Identify which cell holds the provided text, then report its [X, Y] central coordinate. 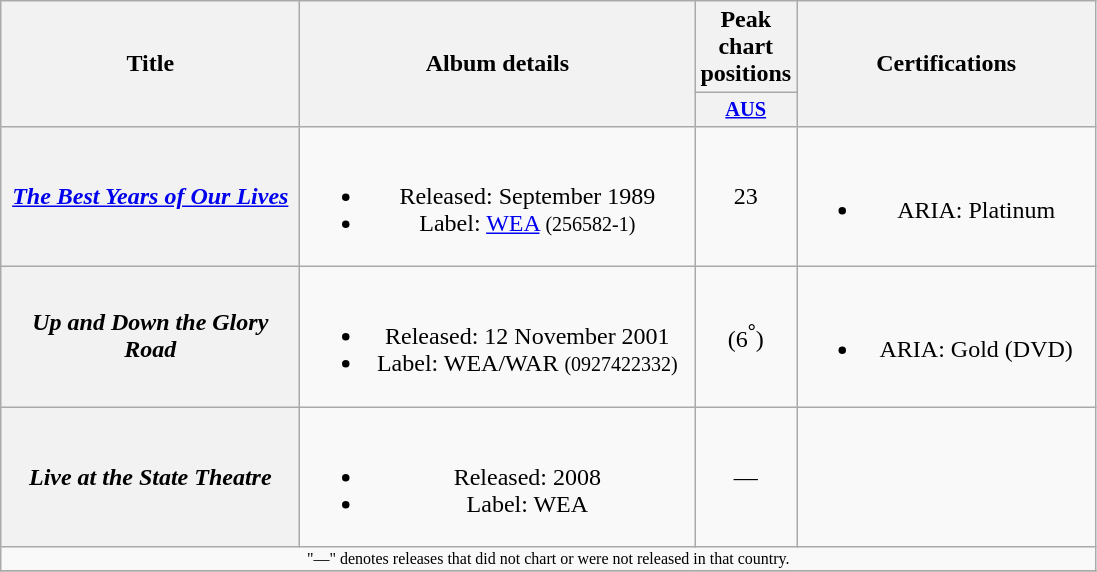
Up and Down the Glory Road [150, 337]
ARIA: Platinum [946, 196]
— [746, 477]
Released: 2008Label: WEA [498, 477]
"—" denotes releases that did not chart or were not released in that country. [548, 559]
Live at the State Theatre [150, 477]
Released: September 1989Label: WEA (256582-1) [498, 196]
Certifications [946, 64]
Peak chartpositions [746, 47]
Released: 12 November 2001Label: WEA/WAR (0927422332) [498, 337]
Album details [498, 64]
Title [150, 64]
(6°) [746, 337]
23 [746, 196]
ARIA: Gold (DVD) [946, 337]
AUS [746, 110]
The Best Years of Our Lives [150, 196]
